Capture the cell that displays the provided text and extract its [X, Y] central coordinate. 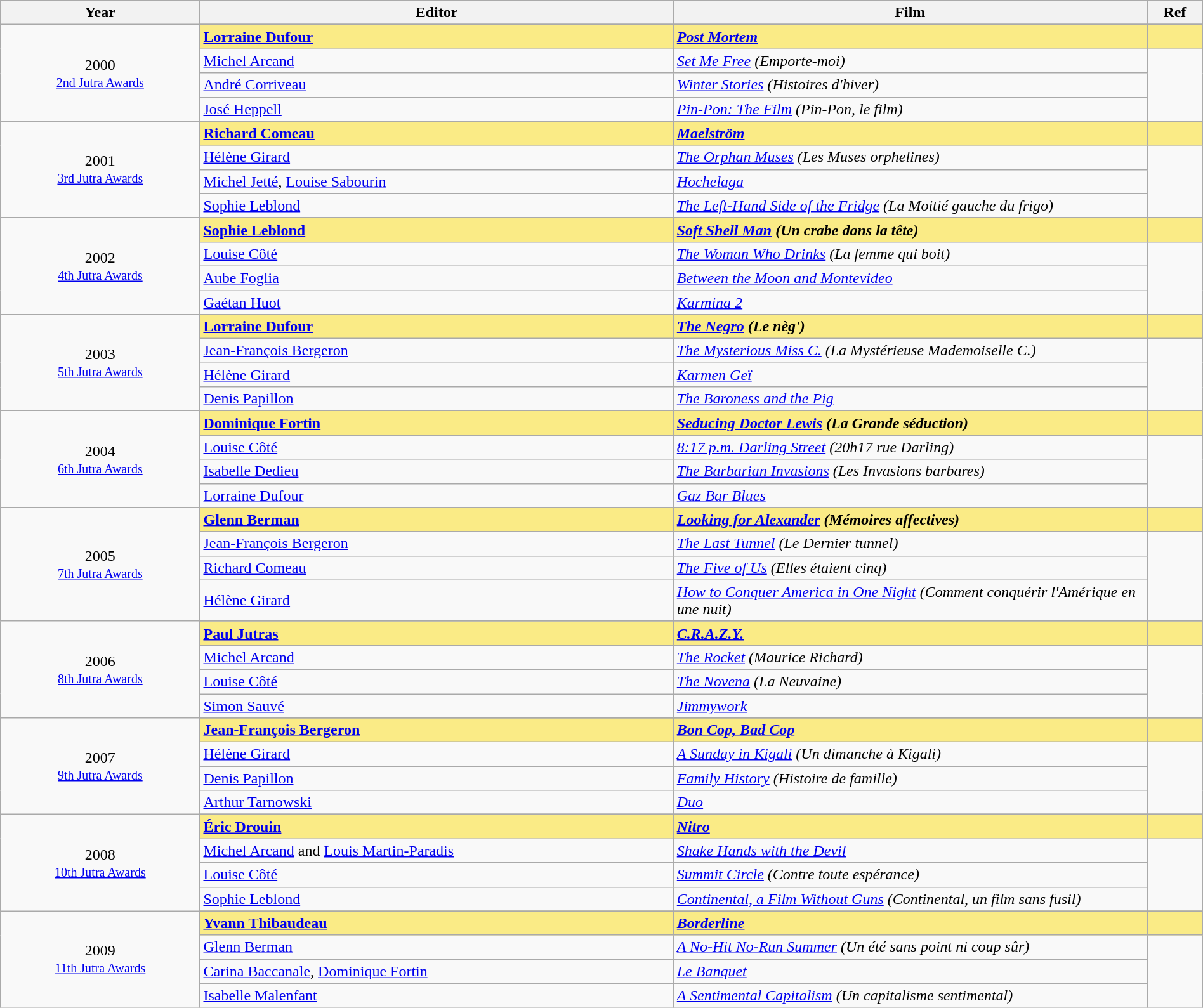
Éric Drouin [437, 827]
Nitro [910, 827]
Summit Circle (Contre toute espérance) [910, 875]
A No-Hit No-Run Summer (Un été sans point ni coup sûr) [910, 947]
André Corriveau [437, 85]
Dominique Fortin [437, 423]
2004 6th Jutra Awards [100, 459]
The Baroness and the Pig [910, 399]
Karmen Geï [910, 375]
Aube Foglia [437, 278]
Continental, a Film Without Guns (Continental, un film sans fusil) [910, 899]
2009 11th Jutra Awards [100, 959]
Seducing Doctor Lewis (La Grande séduction) [910, 423]
Winter Stories (Histoires d'hiver) [910, 85]
Paul Jutras [437, 633]
Bon Cop, Bad Cop [910, 730]
Borderline [910, 923]
Carina Baccanale, Dominique Fortin [437, 971]
The Left-Hand Side of the Fridge (La Moitié gauche du frigo) [910, 206]
8:17 p.m. Darling Street (20h17 rue Darling) [910, 447]
2002 4th Jutra Awards [100, 266]
2000 2nd Jutra Awards [100, 73]
Pin-Pon: The Film (Pin-Pon, le film) [910, 109]
The Mysterious Miss C. (La Mystérieuse Mademoiselle C.) [910, 351]
Year [100, 13]
Gaz Bar Blues [910, 495]
Ref [1175, 13]
Maelström [910, 133]
Le Banquet [910, 971]
Looking for Alexander (Mémoires affectives) [910, 520]
The Five of Us (Elles étaient cinq) [910, 568]
A Sentimental Capitalism (Un capitalisme sentimental) [910, 995]
Gaétan Huot [437, 303]
Hochelaga [910, 181]
2008 10th Jutra Awards [100, 863]
Editor [437, 13]
A Sunday in Kigali (Un dimanche à Kigali) [910, 754]
The Orphan Muses (Les Muses orphelines) [910, 157]
2006 8th Jutra Awards [100, 669]
2001 3rd Jutra Awards [100, 169]
The Woman Who Drinks (La femme qui boit) [910, 254]
2005 7th Jutra Awards [100, 565]
Shake Hands with the Devil [910, 851]
The Last Tunnel (Le Dernier tunnel) [910, 544]
Between the Moon and Montevideo [910, 278]
The Rocket (Maurice Richard) [910, 657]
How to Conquer America in One Night (Comment conquérir l'Amérique en une nuit) [910, 600]
Karmina 2 [910, 303]
2007 9th Jutra Awards [100, 766]
Set Me Free (Emporte-moi) [910, 61]
Isabelle Dedieu [437, 471]
The Negro (Le nèg') [910, 327]
José Heppell [437, 109]
Post Mortem [910, 37]
The Novena (La Neuvaine) [910, 681]
Duo [910, 802]
Yvann Thibaudeau [437, 923]
The Barbarian Invasions (Les Invasions barbares) [910, 471]
Michel Jetté, Louise Sabourin [437, 181]
Michel Arcand and Louis Martin-Paradis [437, 851]
2003 5th Jutra Awards [100, 363]
Soft Shell Man (Un crabe dans la tête) [910, 230]
Simon Sauvé [437, 706]
Isabelle Malenfant [437, 995]
C.R.A.Z.Y. [910, 633]
Family History (Histoire de famille) [910, 778]
Jimmywork [910, 706]
Film [910, 13]
Arthur Tarnowski [437, 802]
